Identify which cell holds the provided text, then report its (X, Y) central coordinate. 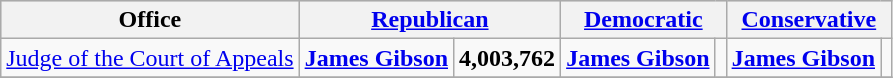
Democratic (644, 20)
Office (150, 20)
Republican (430, 20)
Judge of the Court of Appeals (150, 58)
Conservative (808, 20)
4,003,762 (508, 58)
